Return [X, Y] of the center of cell containing provided text 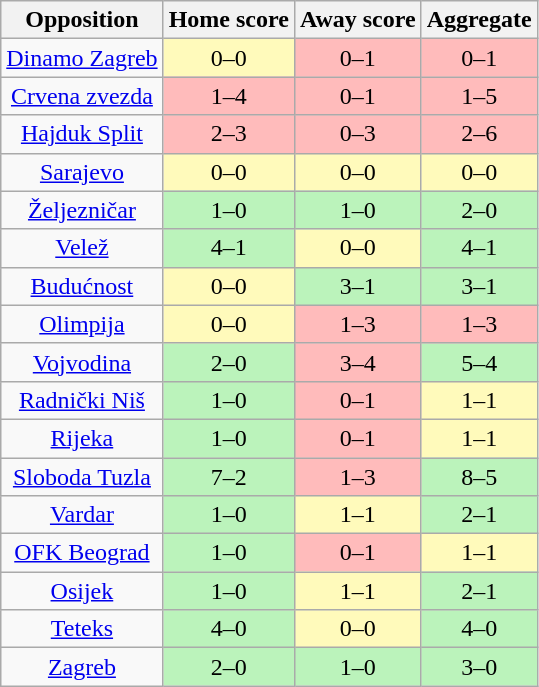
5–4 [479, 362]
Sarajevo [82, 172]
Teteks [82, 629]
Opposition [82, 20]
Hajduk Split [82, 134]
Rijeka [82, 438]
Željezničar [82, 210]
Radnički Niš [82, 400]
OFK Beograd [82, 553]
Vardar [82, 515]
1–4 [228, 96]
Velež [82, 248]
3–0 [479, 667]
Crvena zvezda [82, 96]
Home score [228, 20]
2–3 [228, 134]
Away score [358, 20]
Zagreb [82, 667]
1–5 [479, 96]
Aggregate [479, 20]
3–4 [358, 362]
Vojvodina [82, 362]
Osijek [82, 591]
Sloboda Tuzla [82, 477]
Olimpija [82, 324]
2–6 [479, 134]
Dinamo Zagreb [82, 58]
0–3 [358, 134]
7–2 [228, 477]
Budućnost [82, 286]
8–5 [479, 477]
